Scan for the cell matching the given text and deliver its (x, y) coordinate at center. 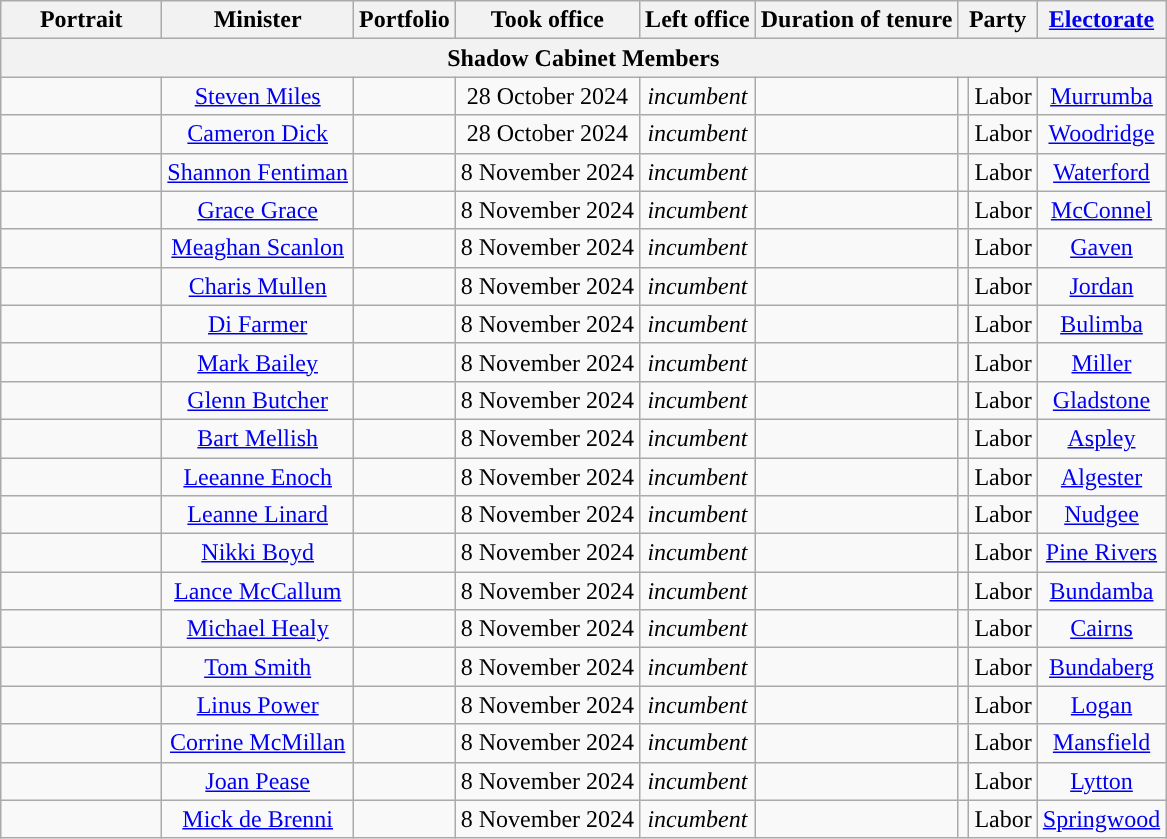
Shannon Fentiman (258, 172)
Mansfield (1101, 743)
Duration of tenure (856, 20)
Murrumba (1101, 96)
Linus Power (258, 705)
Lance McCallum (258, 591)
Electorate (1101, 20)
Gladstone (1101, 400)
Springwood (1101, 819)
Minister (258, 20)
Took office (547, 20)
Di Farmer (258, 324)
Steven Miles (258, 96)
Algester (1101, 477)
Leeanne Enoch (258, 477)
Woodridge (1101, 134)
Pine Rivers (1101, 553)
Waterford (1101, 172)
Logan (1101, 705)
Jordan (1101, 286)
Bundaberg (1101, 667)
Cameron Dick (258, 134)
Aspley (1101, 438)
Meaghan Scanlon (258, 248)
Mick de Brenni (258, 819)
Charis Mullen (258, 286)
Michael Healy (258, 629)
Mark Bailey (258, 362)
Grace Grace (258, 210)
Party (998, 20)
Bulimba (1101, 324)
McConnel (1101, 210)
Portfolio (405, 20)
Bundamba (1101, 591)
Portrait (82, 20)
Bart Mellish (258, 438)
Gaven (1101, 248)
Tom Smith (258, 667)
Miller (1101, 362)
Nikki Boyd (258, 553)
Leanne Linard (258, 515)
Shadow Cabinet Members (584, 58)
Joan Pease (258, 781)
Left office (698, 20)
Nudgee (1101, 515)
Lytton (1101, 781)
Cairns (1101, 629)
Glenn Butcher (258, 400)
Corrine McMillan (258, 743)
